Determine the [x, y] coordinate at the center of the cell enclosing the given text.  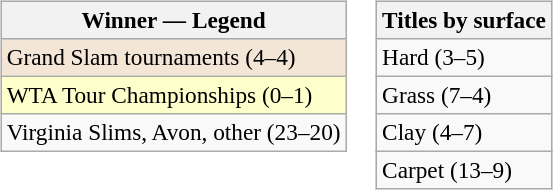
Titles by surface [464, 20]
Grass (7–4) [464, 95]
Virginia Slims, Avon, other (23–20) [174, 133]
WTA Tour Championships (0–1) [174, 95]
Carpet (13–9) [464, 171]
Clay (4–7) [464, 133]
Grand Slam tournaments (4–4) [174, 57]
Winner — Legend [174, 20]
Hard (3–5) [464, 57]
